From the cell containing the given text, extract its center point as [X, Y] coordinate. 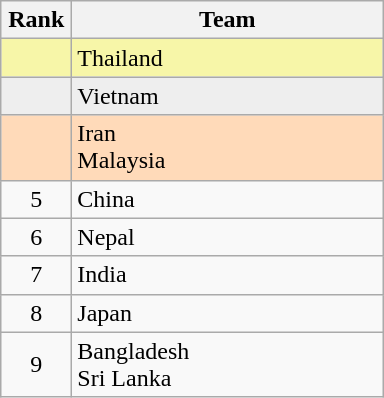
Rank [36, 20]
Thailand [228, 58]
Vietnam [228, 96]
Team [228, 20]
5 [36, 199]
9 [36, 364]
China [228, 199]
Japan [228, 313]
IranMalaysia [228, 148]
BangladeshSri Lanka [228, 364]
6 [36, 237]
7 [36, 275]
India [228, 275]
8 [36, 313]
Nepal [228, 237]
